Identify which cell holds the provided text, then report its (x, y) central coordinate. 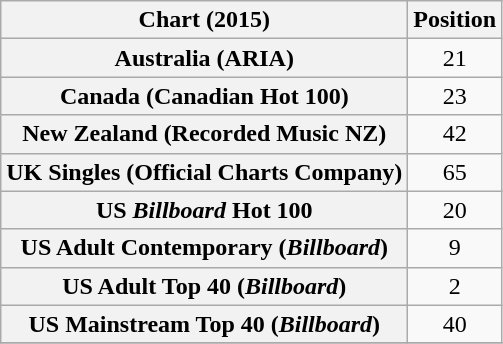
New Zealand (Recorded Music NZ) (204, 134)
US Mainstream Top 40 (Billboard) (204, 324)
65 (455, 172)
US Billboard Hot 100 (204, 210)
20 (455, 210)
2 (455, 286)
US Adult Contemporary (Billboard) (204, 248)
42 (455, 134)
Chart (2015) (204, 20)
21 (455, 58)
Australia (ARIA) (204, 58)
Canada (Canadian Hot 100) (204, 96)
9 (455, 248)
UK Singles (Official Charts Company) (204, 172)
23 (455, 96)
US Adult Top 40 (Billboard) (204, 286)
Position (455, 20)
40 (455, 324)
